Provide the (X, Y) coordinate of the cell's center where the given text is located.  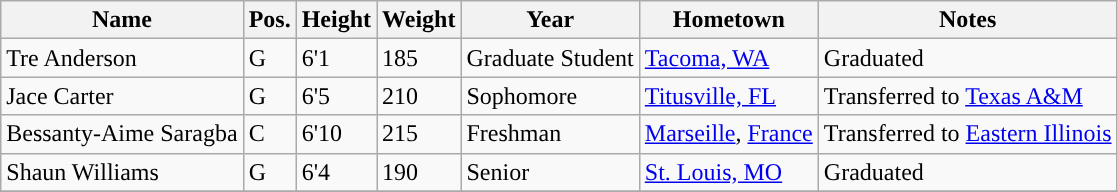
Pos. (270, 20)
Transferred to Eastern Illinois (968, 134)
Marseille, France (728, 134)
Titusville, FL (728, 96)
C (270, 134)
Year (550, 20)
Graduate Student (550, 58)
Tre Anderson (122, 58)
Freshman (550, 134)
Shaun Williams (122, 172)
Name (122, 20)
6'5 (336, 96)
215 (419, 134)
Senior (550, 172)
6'10 (336, 134)
190 (419, 172)
6'1 (336, 58)
Bessanty-Aime Saragba (122, 134)
Hometown (728, 20)
210 (419, 96)
Weight (419, 20)
Notes (968, 20)
St. Louis, MO (728, 172)
Jace Carter (122, 96)
Sophomore (550, 96)
6'4 (336, 172)
Transferred to Texas A&M (968, 96)
185 (419, 58)
Height (336, 20)
Tacoma, WA (728, 58)
